Return the (x, y) coordinate for the center point of the cell that contains the specified text.  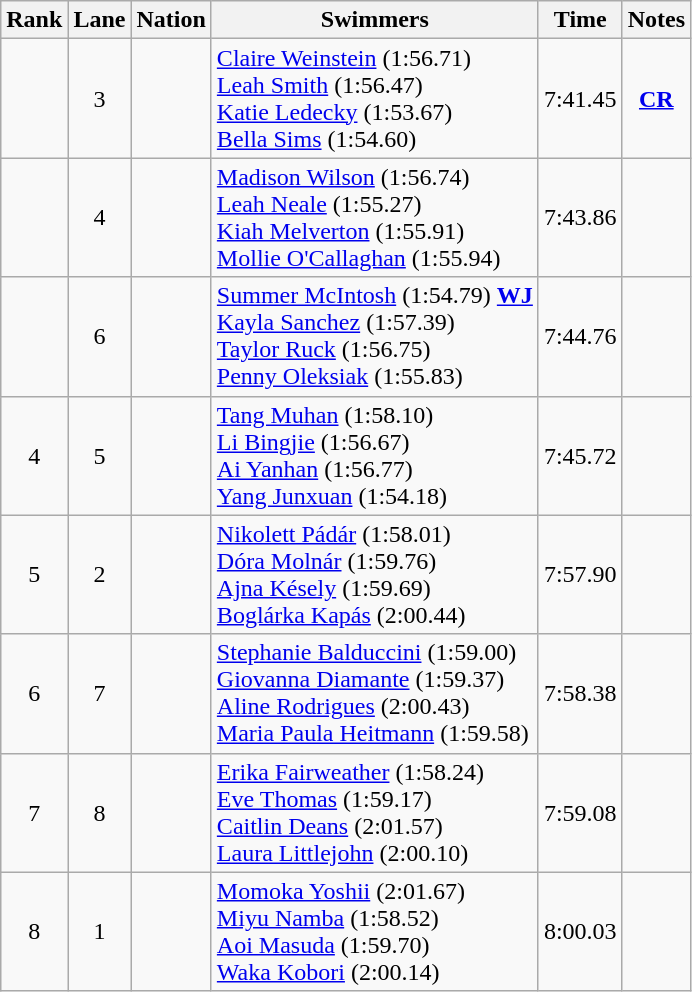
CR (656, 98)
8:00.03 (580, 932)
7:44.76 (580, 336)
Madison Wilson (1:56.74)Leah Neale (1:55.27)Kiah Melverton (1:55.91)Mollie O'Callaghan (1:55.94) (374, 218)
7:58.38 (580, 694)
Nikolett Pádár (1:58.01)Dóra Molnár (1:59.76)Ajna Késely (1:59.69)Boglárka Kapás (2:00.44) (374, 574)
Swimmers (374, 20)
7:41.45 (580, 98)
Summer McIntosh (1:54.79) WJKayla Sanchez (1:57.39)Taylor Ruck (1:56.75)Penny Oleksiak (1:55.83) (374, 336)
Time (580, 20)
Notes (656, 20)
Lane (100, 20)
Rank (34, 20)
Nation (171, 20)
Stephanie Balduccini (1:59.00)Giovanna Diamante (1:59.37)Aline Rodrigues (2:00.43)Maria Paula Heitmann (1:59.58) (374, 694)
2 (100, 574)
Momoka Yoshii (2:01.67)Miyu Namba (1:58.52)Aoi Masuda (1:59.70)Waka Kobori (2:00.14) (374, 932)
3 (100, 98)
7:43.86 (580, 218)
Erika Fairweather (1:58.24)Eve Thomas (1:59.17)Caitlin Deans (2:01.57)Laura Littlejohn (2:00.10) (374, 812)
7:59.08 (580, 812)
7:57.90 (580, 574)
Claire Weinstein (1:56.71)Leah Smith (1:56.47)Katie Ledecky (1:53.67)Bella Sims (1:54.60) (374, 98)
1 (100, 932)
Tang Muhan (1:58.10)Li Bingjie (1:56.67)Ai Yanhan (1:56.77)Yang Junxuan (1:54.18) (374, 456)
7:45.72 (580, 456)
